Provide the [x, y] coordinate of the cell's center where the given text is located.  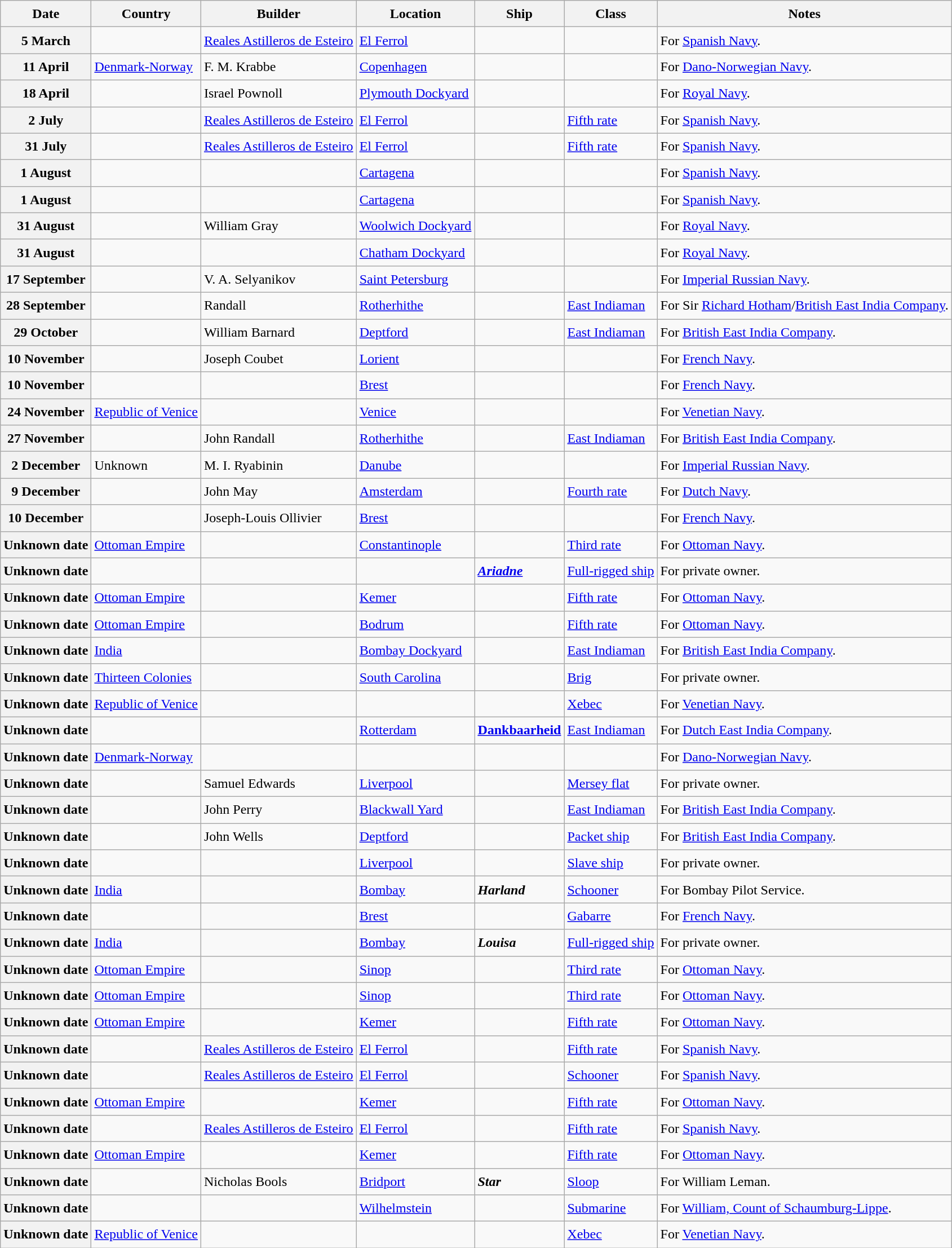
Brig [611, 677]
For Dutch East India Company. [804, 730]
Copenhagen [415, 67]
Dankbaarheid [520, 730]
Rotterdam [415, 730]
Venice [415, 412]
Danube [415, 465]
Joseph-Louis Ollivier [278, 518]
2 December [46, 465]
Country [147, 14]
Unknown [147, 465]
17 September [46, 279]
For William Leman. [804, 1182]
Star [520, 1182]
Mersey flat [611, 784]
John Perry [278, 810]
F. M. Krabbe [278, 67]
William Gray [278, 226]
10 December [46, 518]
Class [611, 14]
11 April [46, 67]
28 September [46, 306]
Amsterdam [415, 492]
Fourth rate [611, 492]
Ariadne [520, 571]
29 October [46, 333]
William Barnard [278, 333]
Louisa [520, 943]
Constantinople [415, 545]
24 November [46, 412]
Israel Pownoll [278, 94]
Thirteen Colonies [147, 677]
V. A. Selyanikov [278, 279]
Ship [520, 14]
South Carolina [415, 677]
For William, Count of Schaumburg-Lippe. [804, 1208]
For Sir Richard Hotham/British East India Company. [804, 306]
Wilhelmstein [415, 1208]
John Wells [278, 837]
M. I. Ryabinin [278, 465]
Submarine [611, 1208]
Nicholas Bools [278, 1182]
Lorient [415, 359]
Chatham Dockyard [415, 253]
5 March [46, 41]
Bodrum [415, 624]
Harland [520, 890]
27 November [46, 439]
31 July [46, 147]
Sloop [611, 1182]
Slave ship [611, 863]
2 July [46, 120]
Notes [804, 14]
Blackwall Yard [415, 810]
Location [415, 14]
For Dutch Navy. [804, 492]
Plymouth Dockyard [415, 94]
Gabarre [611, 916]
Joseph Coubet [278, 359]
For Bombay Pilot Service. [804, 890]
Bridport [415, 1182]
Bombay Dockyard [415, 651]
John Randall [278, 439]
Date [46, 14]
Saint Petersburg [415, 279]
Packet ship [611, 837]
18 April [46, 94]
Woolwich Dockyard [415, 226]
Randall [278, 306]
John May [278, 492]
9 December [46, 492]
Samuel Edwards [278, 784]
Builder [278, 14]
